Extract the [x, y] coordinate from the center of the cell holding the provided text.  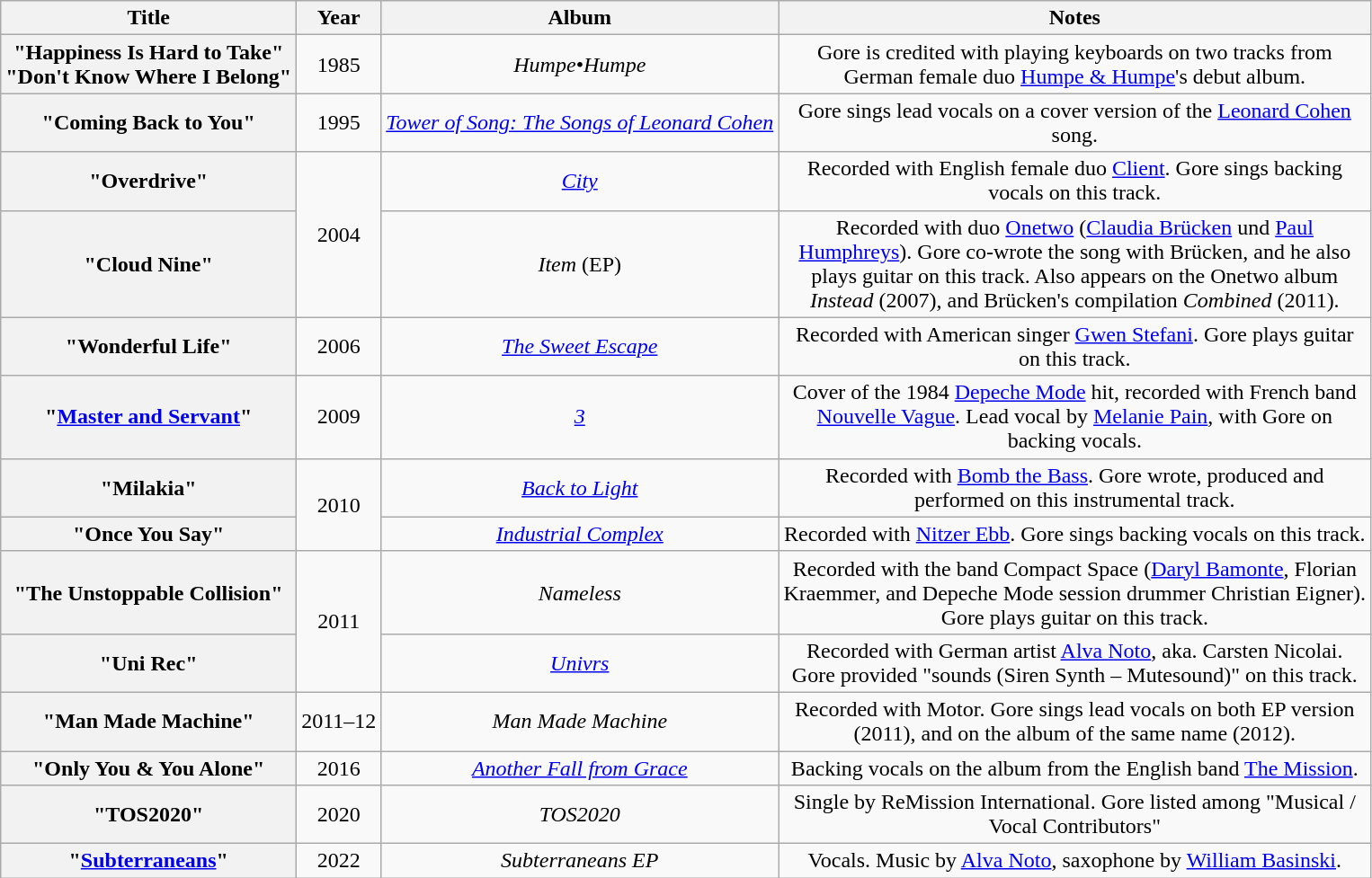
"Only You & You Alone" [149, 768]
Recorded with Nitzer Ebb. Gore sings backing vocals on this track. [1075, 534]
The Sweet Escape [580, 347]
Man Made Machine [580, 721]
Back to Light [580, 487]
2009 [339, 417]
"Milakia" [149, 487]
Gore is credited with playing keyboards on two tracks from German female duo Humpe & Humpe's debut album. [1075, 65]
Recorded with Motor. Gore sings lead vocals on both EP version (2011), and on the album of the same name (2012). [1075, 721]
Item (EP) [580, 264]
2004 [339, 235]
Industrial Complex [580, 534]
3 [580, 417]
Single by ReMission International. Gore listed among "Musical / Vocal Contributors" [1075, 814]
Another Fall from Grace [580, 768]
Univrs [580, 663]
Title [149, 18]
1995 [339, 122]
"Man Made Machine" [149, 721]
Recorded with German artist Alva Noto, aka. Carsten Nicolai. Gore provided "sounds (Siren Synth – Mutesound)" on this track. [1075, 663]
2020 [339, 814]
Vocals. Music by Alva Noto, saxophone by William Basinski. [1075, 861]
Humpe•Humpe [580, 65]
"Cloud Nine" [149, 264]
Gore sings lead vocals on a cover version of the Leonard Cohen song. [1075, 122]
Tower of Song: The Songs of Leonard Cohen [580, 122]
"Wonderful Life" [149, 347]
2006 [339, 347]
"Coming Back to You" [149, 122]
Notes [1075, 18]
Cover of the 1984 Depeche Mode hit, recorded with French band Nouvelle Vague. Lead vocal by Melanie Pain, with Gore on backing vocals. [1075, 417]
Recorded with American singer Gwen Stefani. Gore plays guitar on this track. [1075, 347]
2010 [339, 505]
"Subterraneans" [149, 861]
Recorded with Bomb the Bass. Gore wrote, produced and performed on this instrumental track. [1075, 487]
Year [339, 18]
2022 [339, 861]
"Uni Rec" [149, 663]
City [580, 182]
Backing vocals on the album from the English band The Mission. [1075, 768]
"Happiness Is Hard to Take""Don't Know Where I Belong" [149, 65]
"Master and Servant" [149, 417]
Nameless [580, 592]
TOS2020 [580, 814]
"The Unstoppable Collision" [149, 592]
2016 [339, 768]
Subterraneans EP [580, 861]
"Overdrive" [149, 182]
1985 [339, 65]
2011–12 [339, 721]
Album [580, 18]
"Once You Say" [149, 534]
Recorded with English female duo Client. Gore sings backing vocals on this track. [1075, 182]
"TOS2020" [149, 814]
2011 [339, 622]
